Identify which cell holds the provided text, then report its [x, y] central coordinate. 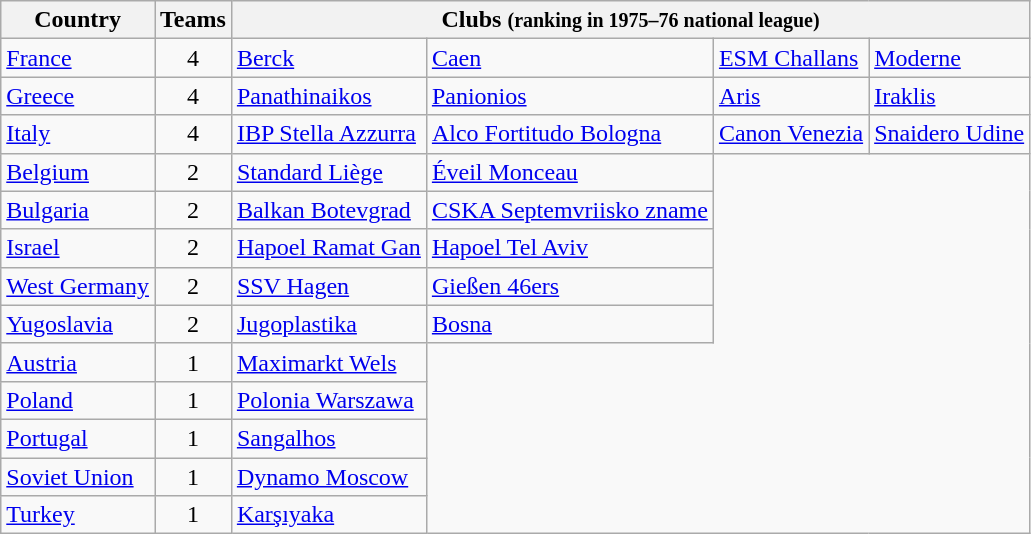
Jugoplastika [328, 324]
Teams [192, 20]
Panathinaikos [328, 96]
Yugoslavia [78, 324]
Bosna [570, 324]
Bulgaria [78, 210]
Maximarkt Wels [328, 362]
Snaidero Udine [950, 134]
Austria [78, 362]
Soviet Union [78, 477]
Éveil Monceau [570, 172]
ESM Challans [790, 58]
SSV Hagen [328, 286]
Gießen 46ers [570, 286]
Israel [78, 248]
Polonia Warszawa [328, 400]
Belgium [78, 172]
Turkey [78, 515]
Country [78, 20]
Hapoel Ramat Gan [328, 248]
Italy [78, 134]
IBP Stella Azzurra [328, 134]
Berck [328, 58]
Caen [570, 58]
Balkan Botevgrad [328, 210]
Standard Liège [328, 172]
Poland [78, 400]
Iraklis [950, 96]
Canon Venezia [790, 134]
Dynamo Moscow [328, 477]
Moderne [950, 58]
CSKA Septemvriisko zname [570, 210]
Hapoel Tel Aviv [570, 248]
Portugal [78, 438]
Aris [790, 96]
West Germany [78, 286]
Greece [78, 96]
Clubs (ranking in 1975–76 national league) [630, 20]
Alco Fortitudo Bologna [570, 134]
Panionios [570, 96]
Karşıyaka [328, 515]
France [78, 58]
Sangalhos [328, 438]
